Extract the [X, Y] coordinate from the center of the cell holding the provided text.  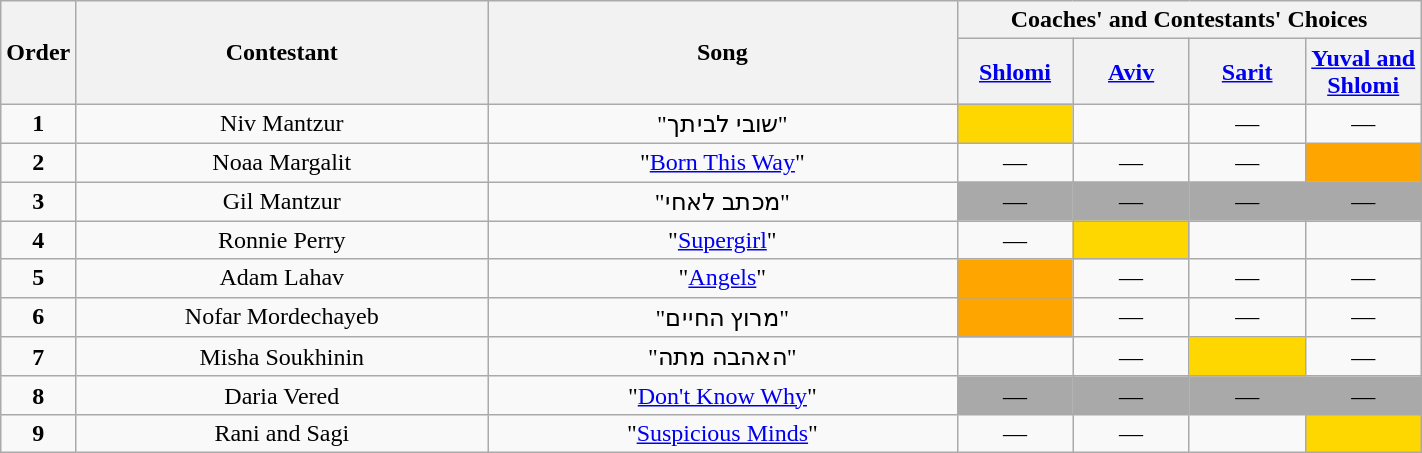
1 [38, 124]
4 [38, 240]
9 [38, 433]
7 [38, 357]
"האהבה מתה" [722, 357]
"מרוץ החיים" [722, 317]
"Don't Know Why" [722, 395]
5 [38, 278]
Gil Mantzur [282, 202]
2 [38, 162]
Noaa Margalit [282, 162]
3 [38, 202]
"Angels" [722, 278]
"Suspicious Minds" [722, 433]
Ronnie Perry [282, 240]
"מכתב לאחי" [722, 202]
Yuval and Shlomi [1363, 72]
Niv Mantzur [282, 124]
Nofar Mordechayeb [282, 317]
"Supergirl" [722, 240]
Rani and Sagi [282, 433]
Shlomi [1015, 72]
Order [38, 52]
Aviv [1131, 72]
Daria Vered [282, 395]
Adam Lahav [282, 278]
Contestant [282, 52]
"Born This Way" [722, 162]
Misha Soukhinin [282, 357]
6 [38, 317]
Coaches' and Contestants' Choices [1189, 20]
"שובי לביתך" [722, 124]
8 [38, 395]
Song [722, 52]
Sarit [1247, 72]
